Find where the given text appears and provide that cell's center as [x, y] coordinate. 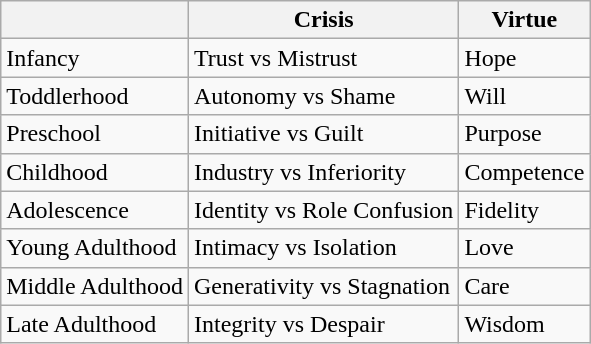
Identity vs Role Confusion [323, 210]
Trust vs Mistrust [323, 58]
Middle Adulthood [95, 286]
Autonomy vs Shame [323, 96]
Adolescence [95, 210]
Crisis [323, 20]
Generativity vs Stagnation [323, 286]
Competence [524, 172]
Will [524, 96]
Young Adulthood [95, 248]
Integrity vs Despair [323, 324]
Wisdom [524, 324]
Infancy [95, 58]
Industry vs Inferiority [323, 172]
Late Adulthood [95, 324]
Virtue [524, 20]
Intimacy vs Isolation [323, 248]
Hope [524, 58]
Care [524, 286]
Childhood [95, 172]
Preschool [95, 134]
Purpose [524, 134]
Toddlerhood [95, 96]
Initiative vs Guilt [323, 134]
Love [524, 248]
Fidelity [524, 210]
